Find where the given text appears and provide that cell's center as [x, y] coordinate. 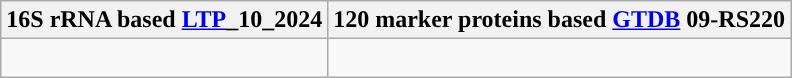
16S rRNA based LTP_10_2024 [164, 20]
120 marker proteins based GTDB 09-RS220 [560, 20]
